For the text-containing cell, return its midpoint in [X, Y] coordinate format. 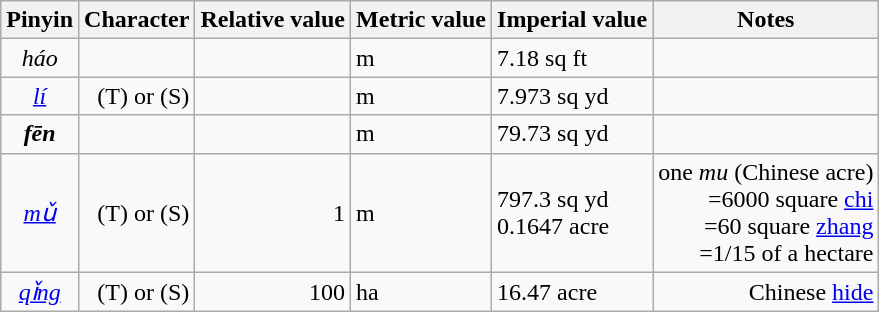
Chinese hide [766, 292]
7.973 sq yd [572, 96]
háo [40, 58]
Notes [766, 20]
Relative value [273, 20]
79.73 sq yd [572, 134]
ha [422, 292]
mǔ [40, 212]
797.3 sq yd0.1647 acre [572, 212]
1 [273, 212]
7.18 sq ft [572, 58]
Metric value [422, 20]
100 [273, 292]
16.47 acre [572, 292]
lí [40, 96]
Character [137, 20]
qǐng [40, 292]
one mu (Chinese acre) =6000 square chi =60 square zhang =1/15 of a hectare [766, 212]
Imperial value [572, 20]
fēn [40, 134]
Pinyin [40, 20]
